Find where the given text appears and provide that cell's center as [x, y] coordinate. 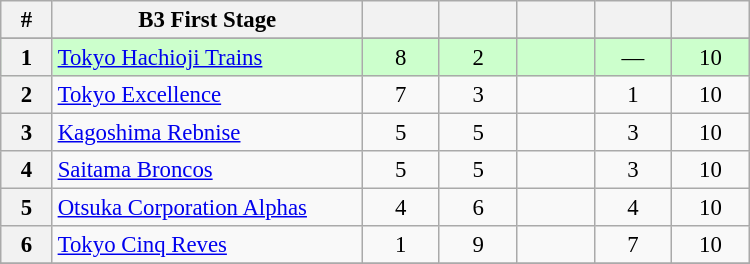
9 [478, 245]
Tokyo Excellence [207, 95]
Tokyo Cinq Reves [207, 245]
Tokyo Hachioji Trains [207, 58]
B3 First Stage [207, 20]
— [632, 58]
8 [400, 58]
Saitama Broncos [207, 170]
Kagoshima Rebnise [207, 133]
Otsuka Corporation Alphas [207, 208]
# [27, 20]
